Detect which cell encompasses the target text, then output its (X, Y) center coordinate. 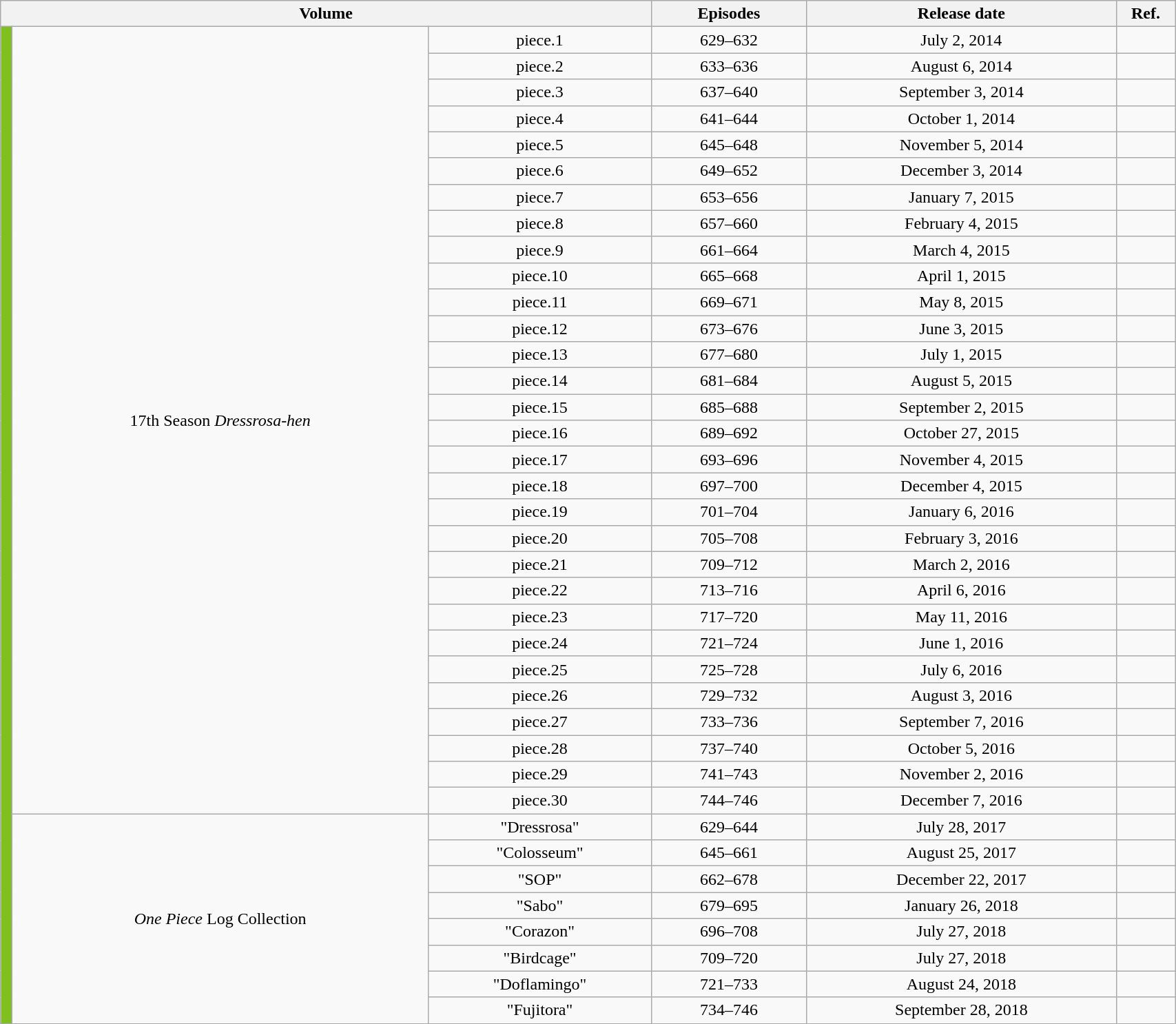
677–680 (729, 355)
October 1, 2014 (961, 119)
piece.3 (540, 92)
649–652 (729, 171)
piece.27 (540, 721)
piece.12 (540, 329)
633–636 (729, 66)
piece.11 (540, 302)
"Fujitora" (540, 1010)
645–661 (729, 853)
"SOP" (540, 879)
piece.16 (540, 433)
741–743 (729, 775)
One Piece Log Collection (220, 919)
August 25, 2017 (961, 853)
705–708 (729, 538)
piece.4 (540, 119)
"Doflamingo" (540, 984)
October 27, 2015 (961, 433)
685–688 (729, 407)
Volume (327, 14)
December 7, 2016 (961, 801)
681–684 (729, 381)
March 2, 2016 (961, 564)
piece.29 (540, 775)
January 7, 2015 (961, 197)
August 24, 2018 (961, 984)
April 1, 2015 (961, 276)
725–728 (729, 669)
629–644 (729, 827)
piece.26 (540, 695)
piece.5 (540, 145)
637–640 (729, 92)
November 4, 2015 (961, 460)
657–660 (729, 223)
709–720 (729, 958)
July 6, 2016 (961, 669)
February 4, 2015 (961, 223)
January 6, 2016 (961, 512)
713–716 (729, 591)
689–692 (729, 433)
September 28, 2018 (961, 1010)
piece.21 (540, 564)
February 3, 2016 (961, 538)
piece.19 (540, 512)
734–746 (729, 1010)
piece.24 (540, 643)
November 5, 2014 (961, 145)
744–746 (729, 801)
piece.30 (540, 801)
696–708 (729, 932)
June 1, 2016 (961, 643)
693–696 (729, 460)
733–736 (729, 721)
701–704 (729, 512)
697–700 (729, 486)
April 6, 2016 (961, 591)
piece.28 (540, 748)
October 5, 2016 (961, 748)
piece.1 (540, 40)
"Colosseum" (540, 853)
709–712 (729, 564)
661–664 (729, 249)
"Birdcage" (540, 958)
"Dressrosa" (540, 827)
"Corazon" (540, 932)
662–678 (729, 879)
piece.25 (540, 669)
Ref. (1145, 14)
September 7, 2016 (961, 721)
piece.15 (540, 407)
January 26, 2018 (961, 905)
653–656 (729, 197)
Episodes (729, 14)
piece.14 (540, 381)
645–648 (729, 145)
669–671 (729, 302)
December 22, 2017 (961, 879)
737–740 (729, 748)
17th Season Dressrosa-hen (220, 420)
717–720 (729, 617)
December 3, 2014 (961, 171)
679–695 (729, 905)
629–632 (729, 40)
piece.8 (540, 223)
July 1, 2015 (961, 355)
piece.7 (540, 197)
721–724 (729, 643)
May 8, 2015 (961, 302)
piece.6 (540, 171)
August 6, 2014 (961, 66)
721–733 (729, 984)
March 4, 2015 (961, 249)
piece.10 (540, 276)
September 2, 2015 (961, 407)
July 28, 2017 (961, 827)
July 2, 2014 (961, 40)
August 5, 2015 (961, 381)
May 11, 2016 (961, 617)
piece.23 (540, 617)
"Sabo" (540, 905)
June 3, 2015 (961, 329)
piece.20 (540, 538)
673–676 (729, 329)
piece.18 (540, 486)
November 2, 2016 (961, 775)
729–732 (729, 695)
piece.9 (540, 249)
piece.13 (540, 355)
641–644 (729, 119)
December 4, 2015 (961, 486)
September 3, 2014 (961, 92)
665–668 (729, 276)
piece.17 (540, 460)
August 3, 2016 (961, 695)
Release date (961, 14)
piece.2 (540, 66)
piece.22 (540, 591)
